Output the [x, y] coordinate of the center of the cell containing the given text.  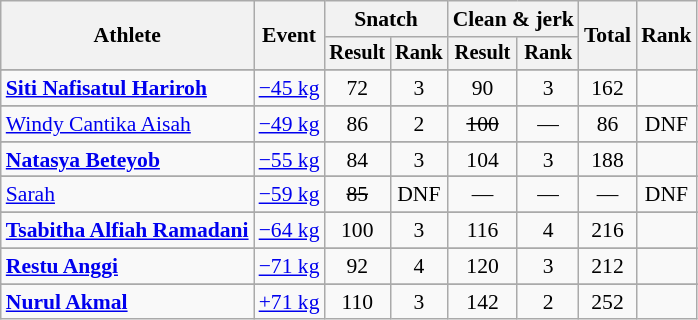
Athlete [128, 36]
Clean & jerk [514, 19]
188 [608, 160]
110 [357, 302]
Siti Nafisatul Hariroh [128, 88]
216 [608, 231]
Sarah [128, 195]
116 [483, 231]
Tsabitha Alfiah Ramadani [128, 231]
−55 kg [290, 160]
Snatch [386, 19]
120 [483, 267]
92 [357, 267]
104 [483, 160]
142 [483, 302]
Restu Anggi [128, 267]
Natasya Beteyob [128, 160]
Windy Cantika Aisah [128, 124]
−49 kg [290, 124]
+71 kg [290, 302]
−59 kg [290, 195]
−64 kg [290, 231]
162 [608, 88]
−71 kg [290, 267]
90 [483, 88]
85 [357, 195]
Total [608, 36]
Nurul Akmal [128, 302]
72 [357, 88]
−45 kg [290, 88]
212 [608, 267]
84 [357, 160]
Event [290, 36]
252 [608, 302]
